Locate the cell with the specified text and output its [x, y] center coordinate. 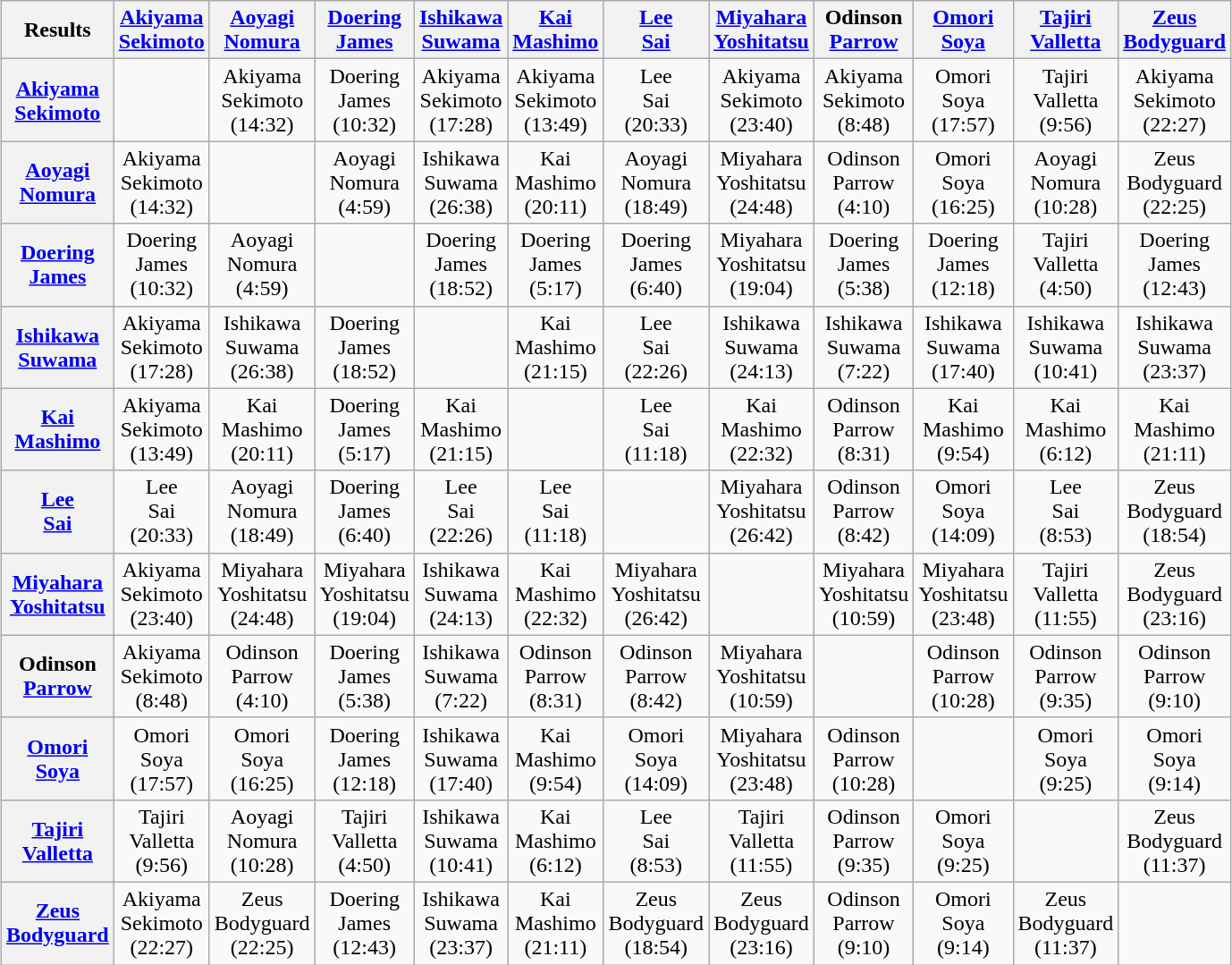
Results [57, 30]
